Pinpoint the cell where the given text exists, returning its [X, Y] midpoint coordinate. 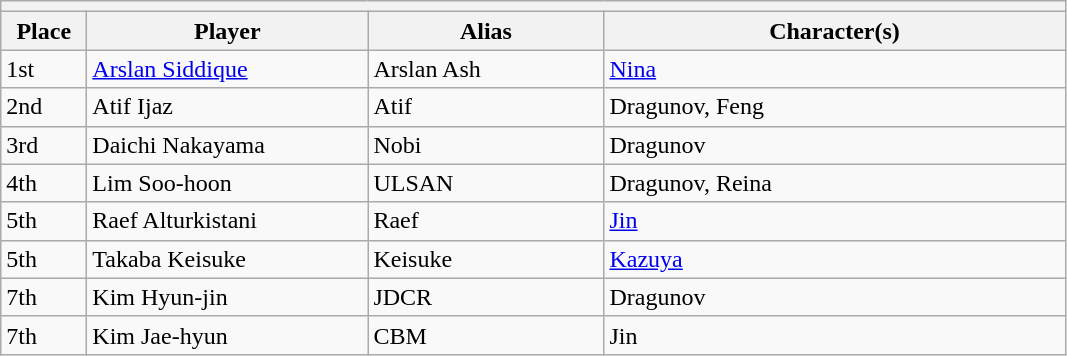
Raef Alturkistani [228, 221]
JDCR [486, 297]
Kim Hyun-jin [228, 297]
4th [44, 183]
Kim Jae-hyun [228, 335]
Raef [486, 221]
Keisuke [486, 259]
Arslan Siddique [228, 69]
Atif [486, 107]
Dragunov, Feng [834, 107]
Nina [834, 69]
Kazuya [834, 259]
3rd [44, 145]
1st [44, 69]
Daichi Nakayama [228, 145]
2nd [44, 107]
Arslan Ash [486, 69]
Takaba Keisuke [228, 259]
Place [44, 31]
Player [228, 31]
Lim Soo-hoon [228, 183]
Character(s) [834, 31]
Dragunov, Reina [834, 183]
CBM [486, 335]
Nobi [486, 145]
ULSAN [486, 183]
Alias [486, 31]
Atif Ijaz [228, 107]
